Return (X, Y) of the center of cell containing provided text 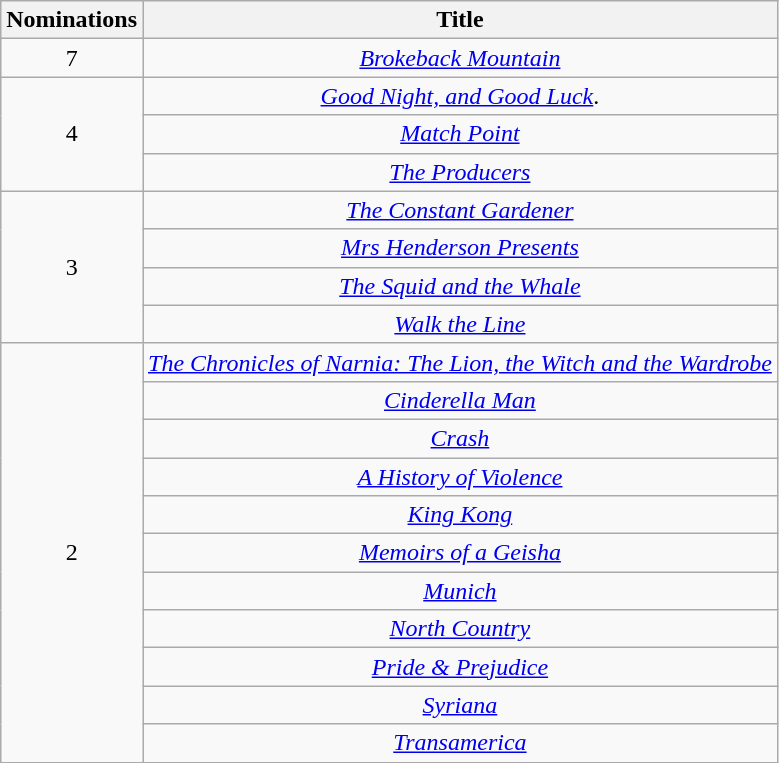
Good Night, and Good Luck. (460, 96)
Brokeback Mountain (460, 58)
7 (72, 58)
Memoirs of a Geisha (460, 553)
Walk the Line (460, 324)
The Constant Gardener (460, 210)
The Producers (460, 172)
King Kong (460, 515)
2 (72, 552)
Mrs Henderson Presents (460, 248)
Nominations (72, 20)
Title (460, 20)
4 (72, 134)
Match Point (460, 134)
Cinderella Man (460, 400)
The Chronicles of Narnia: The Lion, the Witch and the Wardrobe (460, 362)
3 (72, 267)
The Squid and the Whale (460, 286)
Syriana (460, 705)
Pride & Prejudice (460, 667)
North Country (460, 629)
Transamerica (460, 743)
Munich (460, 591)
Crash (460, 438)
A History of Violence (460, 477)
